Detect which cell encompasses the target text, then output its [x, y] center coordinate. 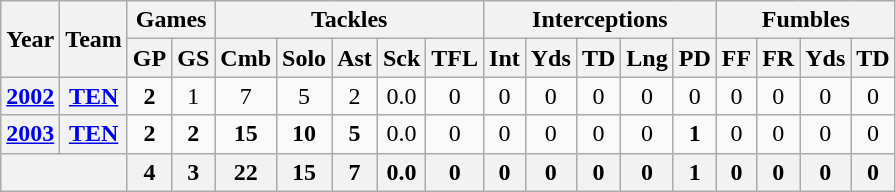
Year [30, 39]
Ast [355, 58]
Solo [304, 58]
4 [149, 172]
2002 [30, 96]
FR [778, 58]
Cmb [246, 58]
TFL [455, 58]
GP [149, 58]
Fumbles [806, 20]
Tackles [350, 20]
Int [505, 58]
Team [94, 39]
Games [170, 20]
2003 [30, 134]
Sck [401, 58]
FF [736, 58]
GS [194, 58]
3 [194, 172]
10 [304, 134]
Lng [647, 58]
Interceptions [600, 20]
PD [694, 58]
22 [246, 172]
